Capture the cell that displays the provided text and extract its (x, y) central coordinate. 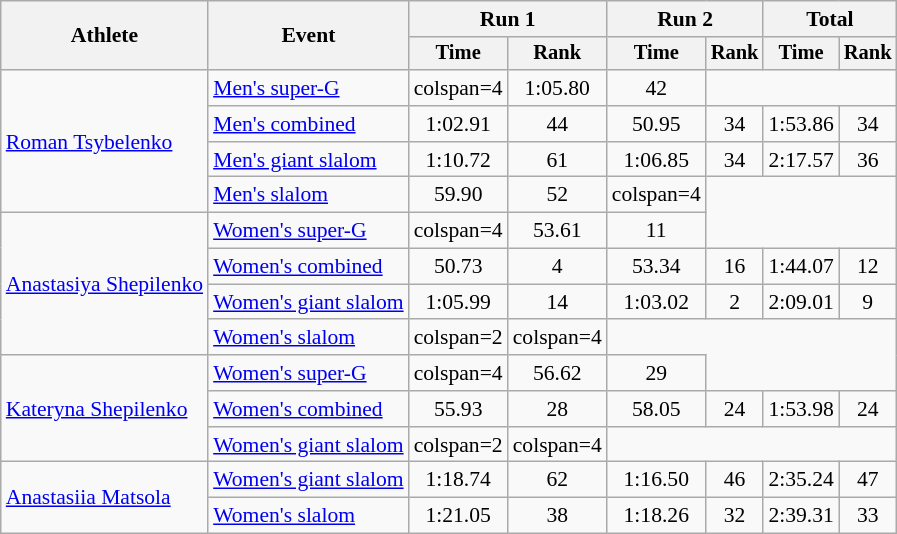
44 (558, 124)
1:53.98 (800, 409)
36 (868, 160)
Total (830, 19)
2:17.57 (800, 160)
50.73 (458, 267)
46 (735, 480)
Men's сombined (308, 124)
56.62 (558, 373)
32 (735, 516)
1:05.80 (558, 88)
42 (656, 88)
1:53.86 (800, 124)
52 (558, 195)
9 (868, 302)
50.95 (656, 124)
1:10.72 (458, 160)
2:39.31 (800, 516)
Men's slalom (308, 195)
2:35.24 (800, 480)
58.05 (656, 409)
Kateryna Shepilenko (104, 408)
1:03.02 (656, 302)
38 (558, 516)
1:18.26 (656, 516)
47 (868, 480)
55.93 (458, 409)
29 (656, 373)
1:44.07 (800, 267)
2 (735, 302)
16 (735, 267)
Anastasiia Matsola (104, 498)
Men's giant slalom (308, 160)
4 (558, 267)
53.61 (558, 231)
12 (868, 267)
33 (868, 516)
61 (558, 160)
1:16.50 (656, 480)
Athlete (104, 36)
1:05.99 (458, 302)
28 (558, 409)
62 (558, 480)
14 (558, 302)
2:09.01 (800, 302)
1:18.74 (458, 480)
Men's super-G (308, 88)
53.34 (656, 267)
Event (308, 36)
11 (656, 231)
Run 2 (686, 19)
59.90 (458, 195)
1:06.85 (656, 160)
Roman Tsybelenko (104, 141)
Anastasiya Shepilenko (104, 284)
Run 1 (508, 19)
1:02.91 (458, 124)
1:21.05 (458, 516)
